Detect which cell encompasses the target text, then output its [X, Y] center coordinate. 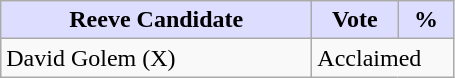
David Golem (X) [156, 58]
Acclaimed [383, 58]
Vote [355, 20]
% [426, 20]
Reeve Candidate [156, 20]
